Locate the cell with the specified text and output its [X, Y] center coordinate. 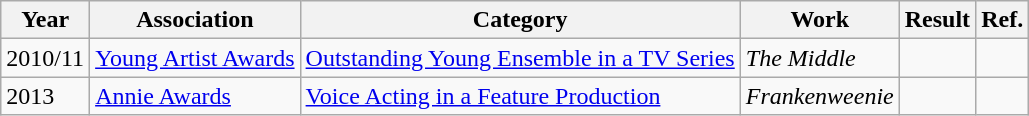
Outstanding Young Ensemble in a TV Series [520, 58]
Work [820, 20]
Voice Acting in a Feature Production [520, 96]
The Middle [820, 58]
Young Artist Awards [195, 58]
Frankenweenie [820, 96]
Result [937, 20]
Year [46, 20]
Ref. [1002, 20]
Association [195, 20]
2013 [46, 96]
Annie Awards [195, 96]
2010/11 [46, 58]
Category [520, 20]
